Detect which cell encompasses the target text, then output its (X, Y) center coordinate. 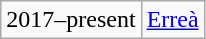
Erreà (172, 20)
2017–present (71, 20)
